Capture the cell that displays the provided text and extract its (x, y) central coordinate. 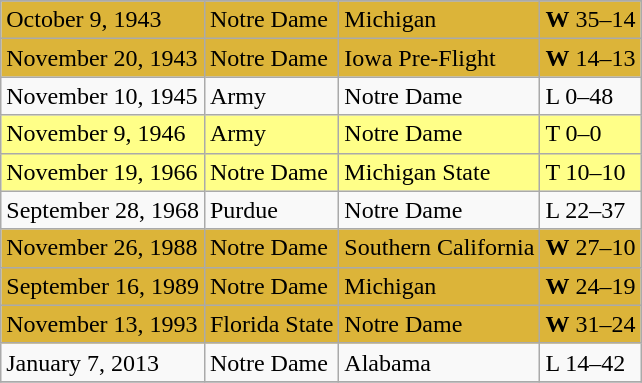
October 9, 1943 (103, 20)
November 26, 1988 (103, 248)
November 13, 1993 (103, 324)
W 14–13 (590, 58)
January 7, 2013 (103, 362)
September 16, 1989 (103, 286)
Florida State (271, 324)
November 9, 1946 (103, 134)
W 35–14 (590, 20)
Iowa Pre-Flight (440, 58)
W 24–19 (590, 286)
November 19, 1966 (103, 172)
Southern California (440, 248)
Purdue (271, 210)
L 0–48 (590, 96)
L 22–37 (590, 210)
November 10, 1945 (103, 96)
T 0–0 (590, 134)
L 14–42 (590, 362)
Michigan State (440, 172)
September 28, 1968 (103, 210)
W 27–10 (590, 248)
T 10–10 (590, 172)
W 31–24 (590, 324)
Alabama (440, 362)
November 20, 1943 (103, 58)
